Return [X, Y] of the center of cell containing provided text 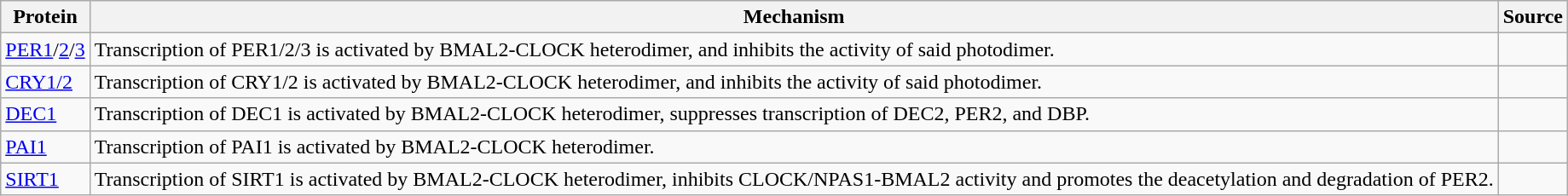
Transcription of DEC1 is activated by BMAL2-CLOCK heterodimer, suppresses transcription of DEC2, PER2, and DBP. [794, 114]
Source [1533, 17]
PER1/2/3 [45, 49]
Transcription of CRY1/2 is activated by BMAL2-CLOCK heterodimer, and inhibits the activity of said photodimer. [794, 82]
Transcription of PAI1 is activated by BMAL2-CLOCK heterodimer. [794, 147]
Protein [45, 17]
DEC1 [45, 114]
Transcription of PER1/2/3 is activated by BMAL2-CLOCK heterodimer, and inhibits the activity of said photodimer. [794, 49]
Mechanism [794, 17]
SIRT1 [45, 179]
PAI1 [45, 147]
CRY1/2 [45, 82]
